Locate the cell with the specified text and output its (X, Y) center coordinate. 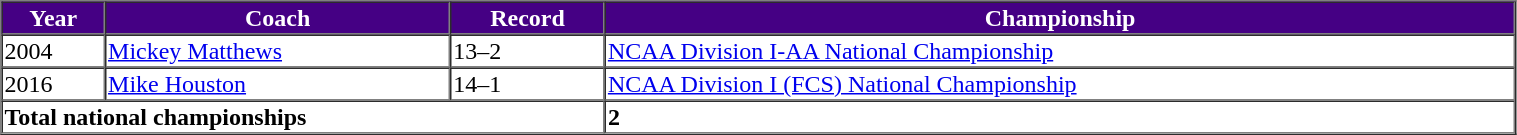
Year (54, 18)
13–2 (528, 50)
NCAA Division I-AA National Championship (1060, 50)
14–1 (528, 84)
2016 (54, 84)
2 (1060, 116)
NCAA Division I (FCS) National Championship (1060, 84)
Mickey Matthews (278, 50)
2004 (54, 50)
Total national championships (304, 116)
Record (528, 18)
Championship (1060, 18)
Coach (278, 18)
Mike Houston (278, 84)
